Extract the (x, y) coordinate from the center of the cell holding the provided text.  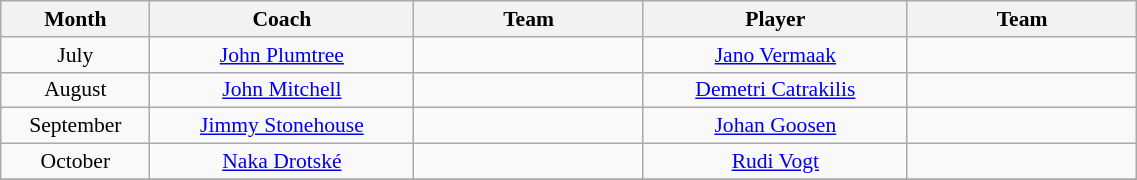
Rudi Vogt (775, 162)
August (76, 90)
October (76, 162)
Demetri Catrakilis (775, 90)
John Plumtree (282, 55)
Coach (282, 19)
Player (775, 19)
John Mitchell (282, 90)
Month (76, 19)
September (76, 126)
Johan Goosen (775, 126)
Jimmy Stonehouse (282, 126)
Jano Vermaak (775, 55)
Naka Drotské (282, 162)
July (76, 55)
